Provide the (X, Y) coordinate of the cell's center where the given text is located.  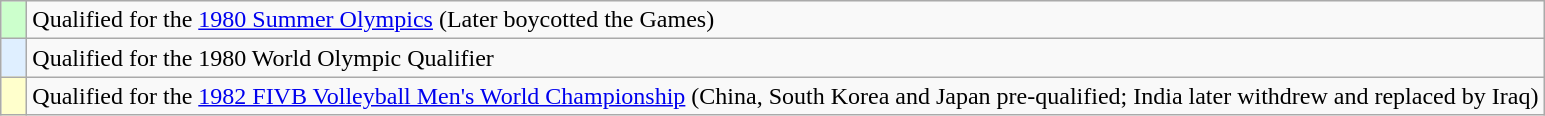
Qualified for the 1980 World Olympic Qualifier (786, 58)
Qualified for the 1980 Summer Olympics (Later boycotted the Games) (786, 20)
